From the cell containing the given text, extract its center point as (x, y) coordinate. 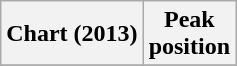
Peakposition (189, 34)
Chart (2013) (72, 34)
